From the cell containing the given text, extract its center point as (x, y) coordinate. 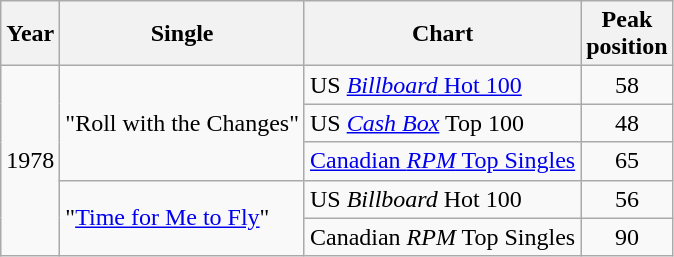
"Roll with the Changes" (182, 123)
US Cash Box Top 100 (442, 123)
Peak position (627, 34)
56 (627, 199)
"Time for Me to Fly" (182, 218)
1978 (30, 161)
Year (30, 34)
65 (627, 161)
Chart (442, 34)
48 (627, 123)
90 (627, 237)
58 (627, 85)
Single (182, 34)
